From the cell containing the given text, extract its center point as (X, Y) coordinate. 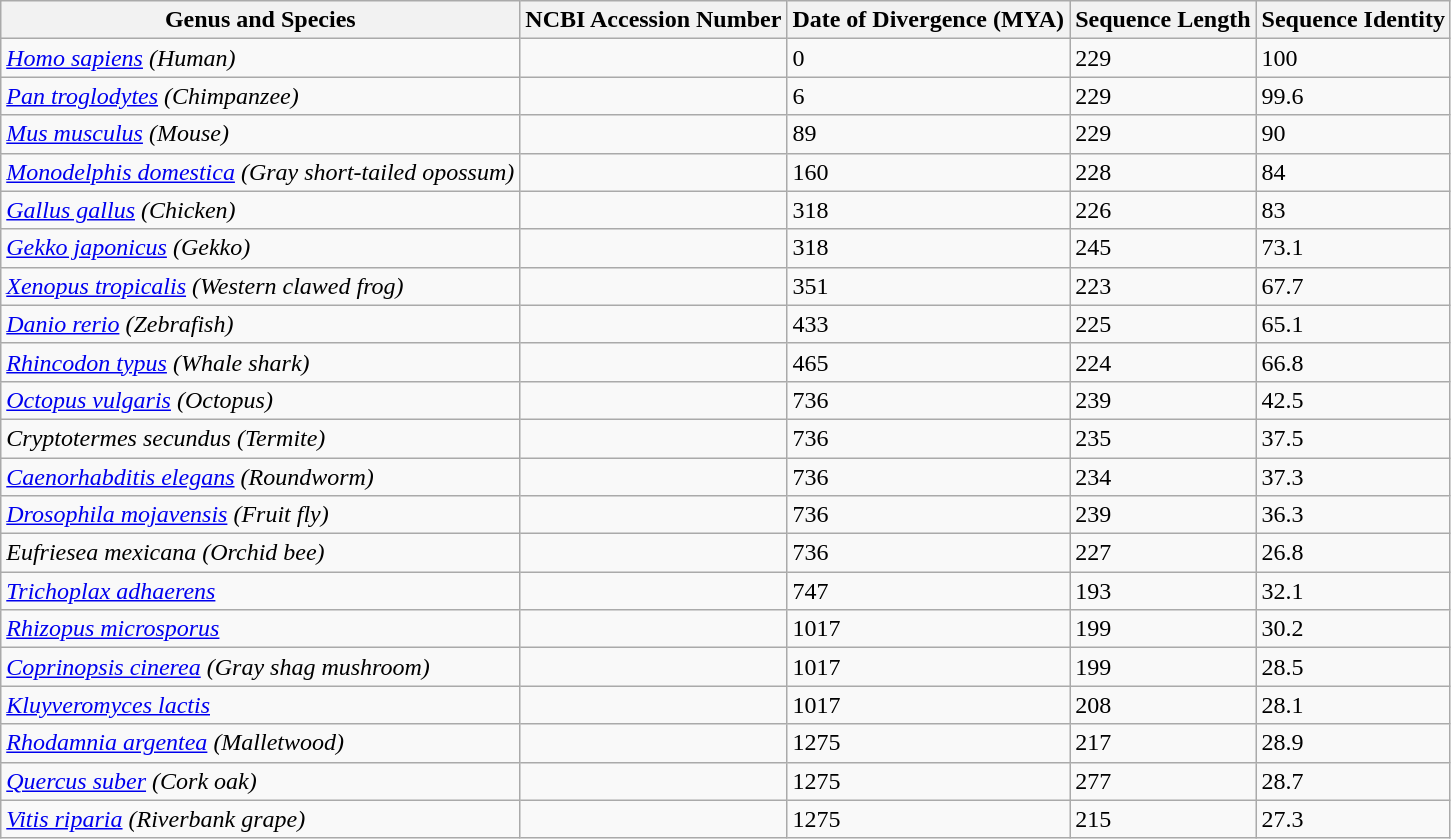
224 (1163, 362)
28.1 (1353, 705)
465 (928, 362)
0 (928, 58)
36.3 (1353, 515)
30.2 (1353, 629)
245 (1163, 248)
28.9 (1353, 743)
235 (1163, 438)
277 (1163, 781)
Monodelphis domestica (Gray short-tailed opossum) (260, 172)
Gekko japonicus (Gekko) (260, 248)
193 (1163, 591)
Coprinopsis cinerea (Gray shag mushroom) (260, 667)
Sequence Length (1163, 20)
Sequence Identity (1353, 20)
Rhodamnia argentea (Malletwood) (260, 743)
65.1 (1353, 324)
Kluyveromyces lactis (260, 705)
28.5 (1353, 667)
Quercus suber (Cork oak) (260, 781)
Drosophila mojavensis (Fruit fly) (260, 515)
Caenorhabditis elegans (Roundworm) (260, 477)
89 (928, 134)
160 (928, 172)
217 (1163, 743)
Gallus gallus (Chicken) (260, 210)
6 (928, 96)
Mus musculus (Mouse) (260, 134)
83 (1353, 210)
747 (928, 591)
84 (1353, 172)
Vitis riparia (Riverbank grape) (260, 819)
32.1 (1353, 591)
228 (1163, 172)
227 (1163, 553)
Pan troglodytes (Chimpanzee) (260, 96)
26.8 (1353, 553)
Octopus vulgaris (Octopus) (260, 400)
223 (1163, 286)
Date of Divergence (MYA) (928, 20)
Rhincodon typus (Whale shark) (260, 362)
215 (1163, 819)
Trichoplax adhaerens (260, 591)
225 (1163, 324)
90 (1353, 134)
67.7 (1353, 286)
99.6 (1353, 96)
Eufriesea mexicana (Orchid bee) (260, 553)
28.7 (1353, 781)
37.5 (1353, 438)
234 (1163, 477)
Xenopus tropicalis (Western clawed frog) (260, 286)
42.5 (1353, 400)
Cryptotermes secundus (Termite) (260, 438)
37.3 (1353, 477)
NCBI Accession Number (654, 20)
27.3 (1353, 819)
100 (1353, 58)
Danio rerio (Zebrafish) (260, 324)
Homo sapiens (Human) (260, 58)
208 (1163, 705)
Genus and Species (260, 20)
Rhizopus microsporus (260, 629)
66.8 (1353, 362)
226 (1163, 210)
73.1 (1353, 248)
433 (928, 324)
351 (928, 286)
